Detect which cell encompasses the target text, then output its (x, y) center coordinate. 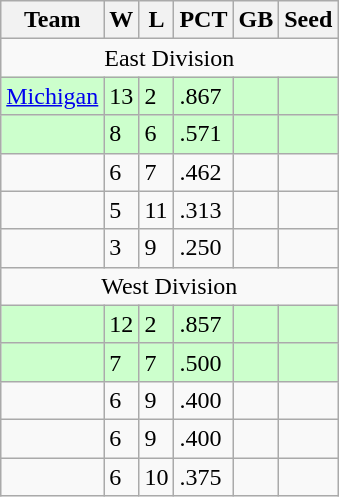
13 (122, 96)
.375 (204, 477)
3 (122, 248)
West Division (170, 286)
L (156, 20)
Michigan (52, 96)
GB (256, 20)
5 (122, 210)
East Division (170, 58)
.500 (204, 362)
11 (156, 210)
.250 (204, 248)
.857 (204, 324)
W (122, 20)
.867 (204, 96)
.571 (204, 134)
.462 (204, 172)
PCT (204, 20)
12 (122, 324)
8 (122, 134)
.313 (204, 210)
Seed (308, 20)
Team (52, 20)
10 (156, 477)
